Identify which cell holds the provided text, then report its [X, Y] central coordinate. 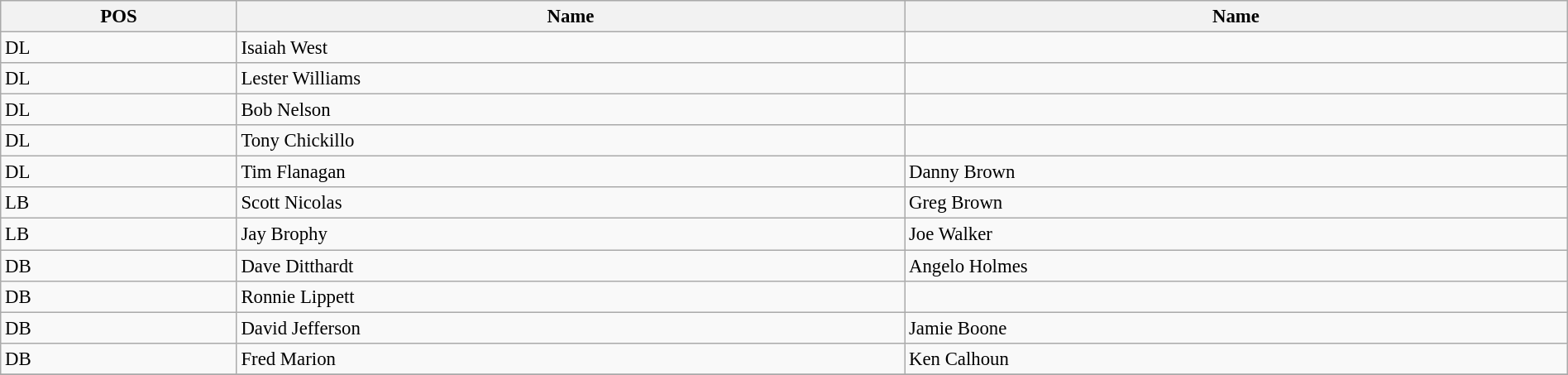
Tony Chickillo [571, 141]
Jamie Boone [1236, 328]
Ronnie Lippett [571, 296]
Ken Calhoun [1236, 358]
Bob Nelson [571, 110]
Lester Williams [571, 79]
Fred Marion [571, 358]
POS [119, 17]
Danny Brown [1236, 172]
Isaiah West [571, 48]
Greg Brown [1236, 203]
Joe Walker [1236, 234]
Jay Brophy [571, 234]
Angelo Holmes [1236, 266]
Dave Ditthardt [571, 266]
Scott Nicolas [571, 203]
Tim Flanagan [571, 172]
David Jefferson [571, 328]
